Output the [x, y] coordinate of the center of the cell containing the given text.  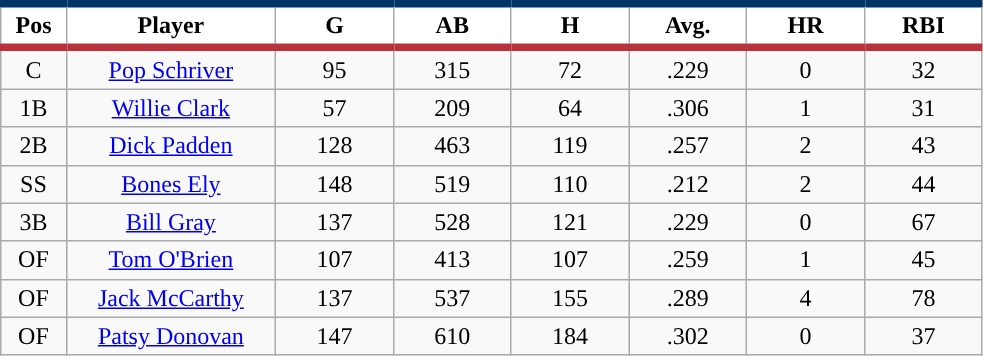
4 [806, 298]
463 [452, 146]
67 [923, 222]
Pos [34, 26]
.212 [688, 184]
37 [923, 336]
44 [923, 184]
.259 [688, 260]
C [34, 68]
SS [34, 184]
1B [34, 108]
95 [335, 68]
43 [923, 146]
64 [570, 108]
148 [335, 184]
528 [452, 222]
RBI [923, 26]
.302 [688, 336]
315 [452, 68]
HR [806, 26]
119 [570, 146]
121 [570, 222]
Bones Ely [170, 184]
32 [923, 68]
184 [570, 336]
31 [923, 108]
Patsy Donovan [170, 336]
72 [570, 68]
Willie Clark [170, 108]
78 [923, 298]
2B [34, 146]
147 [335, 336]
155 [570, 298]
Pop Schriver [170, 68]
H [570, 26]
Player [170, 26]
.289 [688, 298]
57 [335, 108]
Jack McCarthy [170, 298]
Tom O'Brien [170, 260]
Bill Gray [170, 222]
45 [923, 260]
610 [452, 336]
128 [335, 146]
Dick Padden [170, 146]
G [335, 26]
Avg. [688, 26]
209 [452, 108]
3B [34, 222]
110 [570, 184]
.257 [688, 146]
519 [452, 184]
537 [452, 298]
413 [452, 260]
.306 [688, 108]
AB [452, 26]
